Detect which cell encompasses the target text, then output its [X, Y] center coordinate. 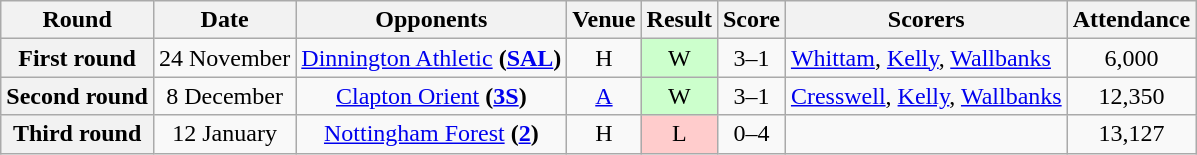
Nottingham Forest (2) [432, 134]
Third round [78, 134]
6,000 [1131, 58]
A [604, 96]
First round [78, 58]
Dinnington Athletic (SAL) [432, 58]
24 November [224, 58]
Result [679, 20]
Opponents [432, 20]
Scorers [926, 20]
Cresswell, Kelly, Wallbanks [926, 96]
12,350 [1131, 96]
13,127 [1131, 134]
Whittam, Kelly, Wallbanks [926, 58]
Round [78, 20]
Score [751, 20]
12 January [224, 134]
L [679, 134]
0–4 [751, 134]
Attendance [1131, 20]
Clapton Orient (3S) [432, 96]
Venue [604, 20]
Date [224, 20]
Second round [78, 96]
8 December [224, 96]
